Determine the [x, y] coordinate at the center of the cell enclosing the given text.  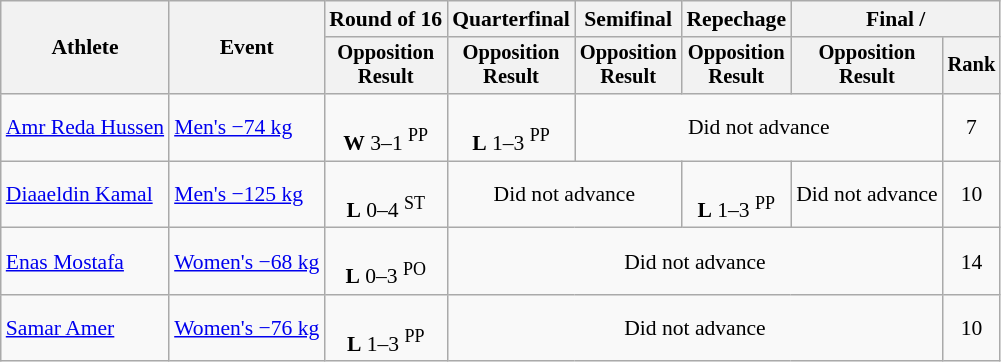
Diaaeldin Kamal [85, 194]
Quarterfinal [511, 19]
Rank [972, 66]
Round of 16 [386, 19]
Men's −74 kg [246, 128]
Repechage [736, 19]
Samar Amer [85, 328]
Event [246, 48]
L 0–3 PO [386, 262]
Men's −125 kg [246, 194]
Athlete [85, 48]
7 [972, 128]
Enas Mostafa [85, 262]
W 3–1 PP [386, 128]
Final / [896, 19]
14 [972, 262]
L 0–4 ST [386, 194]
Women's −68 kg [246, 262]
Semifinal [628, 19]
Amr Reda Hussen [85, 128]
Women's −76 kg [246, 328]
